Output the (X, Y) coordinate of the center of the cell containing the given text.  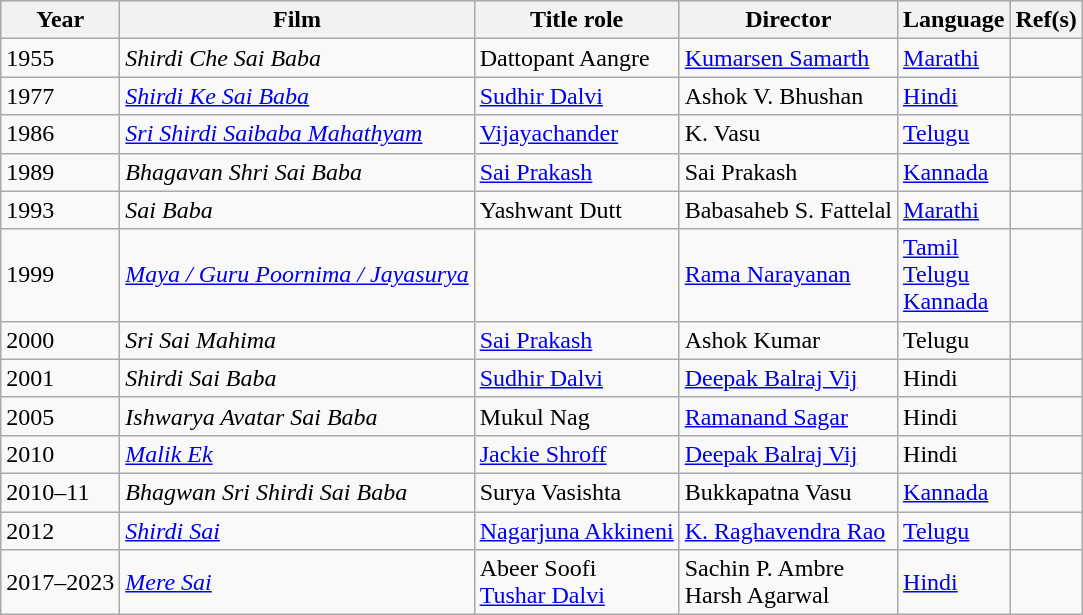
Dattopant Aangre (576, 58)
2010 (60, 454)
1977 (60, 96)
Malik Ek (297, 454)
Bukkapatna Vasu (788, 492)
Mere Sai (297, 582)
2012 (60, 531)
Sri Shirdi Saibaba Mahathyam (297, 134)
2005 (60, 416)
1989 (60, 172)
2000 (60, 340)
Tamil Telugu Kannada (954, 275)
Year (60, 20)
Shirdi Sai (297, 531)
Shirdi Che Sai Baba (297, 58)
Surya Vasishta (576, 492)
Vijayachander (576, 134)
Sri Sai Mahima (297, 340)
Ref(s) (1046, 20)
Ashok Kumar (788, 340)
Sai Baba (297, 210)
2010–11 (60, 492)
2017–2023 (60, 582)
Yashwant Dutt (576, 210)
Jackie Shroff (576, 454)
1955 (60, 58)
Ashok V. Bhushan (788, 96)
K. Raghavendra Rao (788, 531)
2001 (60, 378)
Rama Narayanan (788, 275)
Kumarsen Samarth (788, 58)
Ramanand Sagar (788, 416)
K. Vasu (788, 134)
1999 (60, 275)
Ishwarya Avatar Sai Baba (297, 416)
Film (297, 20)
Shirdi Sai Baba (297, 378)
Title role (576, 20)
1986 (60, 134)
Mukul Nag (576, 416)
Language (954, 20)
Babasaheb S. Fattelal (788, 210)
Sachin P. Ambre Harsh Agarwal (788, 582)
Abeer SoofiTushar Dalvi (576, 582)
1993 (60, 210)
Maya / Guru Poornima / Jayasurya (297, 275)
Bhagavan Shri Sai Baba (297, 172)
Shirdi Ke Sai Baba (297, 96)
Director (788, 20)
Nagarjuna Akkineni (576, 531)
Bhagwan Sri Shirdi Sai Baba (297, 492)
